Scan for the cell matching the given text and deliver its [x, y] coordinate at center. 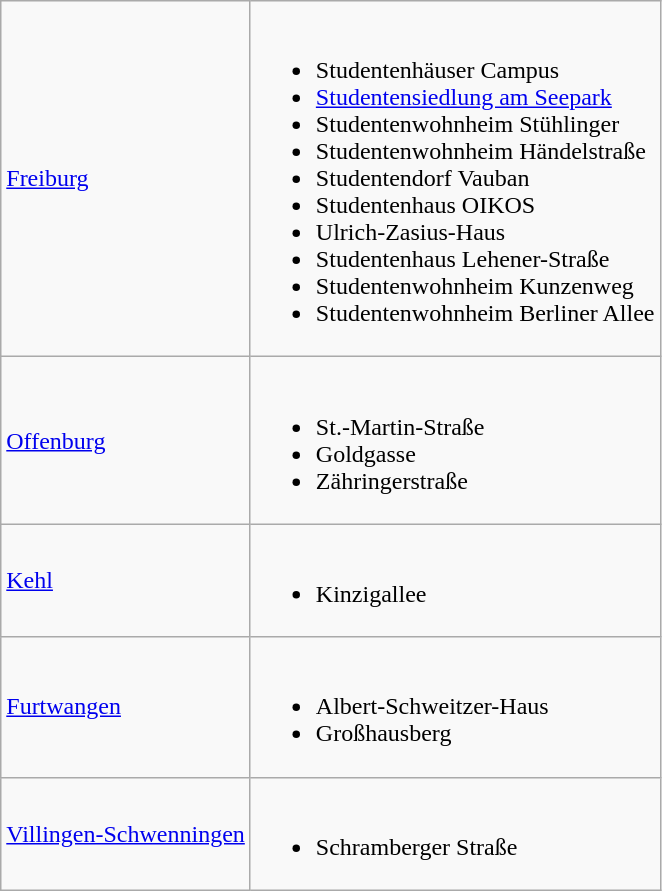
Kehl [126, 580]
Kinzigallee [455, 580]
St.-Martin-StraßeGoldgasseZähringerstraße [455, 440]
Furtwangen [126, 707]
Villingen-Schwenningen [126, 834]
Schramberger Straße [455, 834]
Offenburg [126, 440]
Freiburg [126, 179]
Albert-Schweitzer-HausGroßhausberg [455, 707]
